Extract the (X, Y) coordinate from the center of the cell holding the provided text.  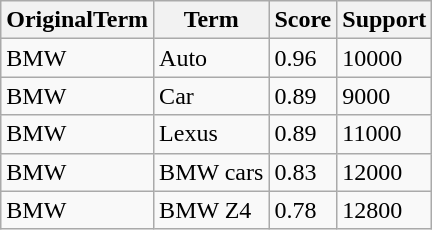
0.83 (303, 172)
Lexus (212, 134)
BMW Z4 (212, 210)
12000 (384, 172)
11000 (384, 134)
0.78 (303, 210)
Term (212, 20)
Support (384, 20)
Car (212, 96)
9000 (384, 96)
10000 (384, 58)
0.96 (303, 58)
Auto (212, 58)
12800 (384, 210)
Score (303, 20)
BMW cars (212, 172)
OriginalTerm (78, 20)
